Find where the given text appears and provide that cell's center as (x, y) coordinate. 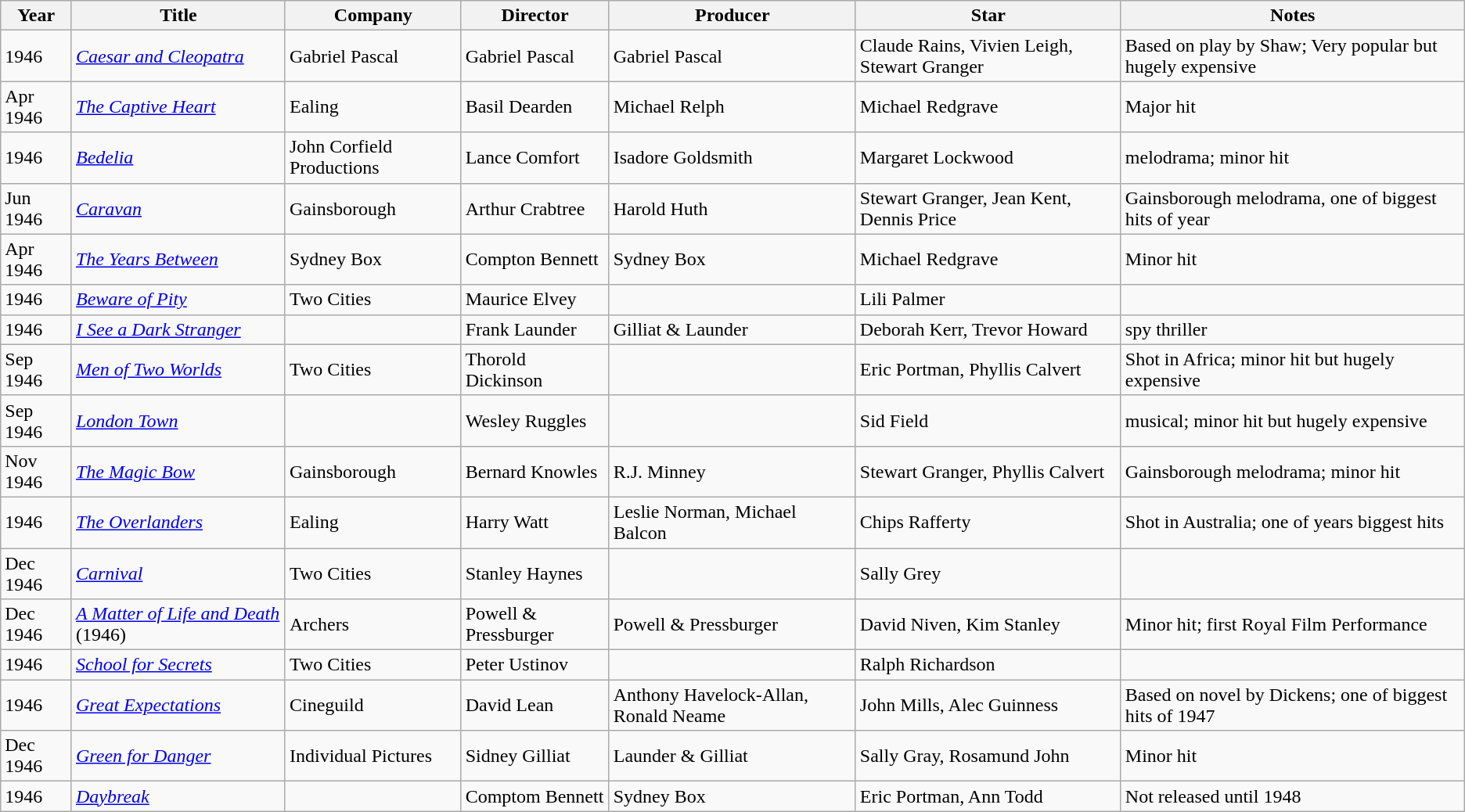
Shot in Australia; one of years biggest hits (1293, 523)
Nov 1946 (36, 471)
Bedelia (178, 158)
Lili Palmer (988, 300)
Anthony Havelock-Allan, Ronald Neame (732, 706)
Frank Launder (535, 329)
Great Expectations (178, 706)
Eric Portman, Phyllis Calvert (988, 369)
Sid Field (988, 421)
Title (178, 16)
The Overlanders (178, 523)
Stewart Granger, Phyllis Calvert (988, 471)
Major hit (1293, 106)
Isadore Goldsmith (732, 158)
Notes (1293, 16)
I See a Dark Stranger (178, 329)
John Mills, Alec Guinness (988, 706)
Caesar and Cleopatra (178, 56)
melodrama; minor hit (1293, 158)
Thorold Dickinson (535, 369)
John Corfield Productions (373, 158)
Lance Comfort (535, 158)
Gainsborough melodrama, one of biggest hits of year (1293, 208)
Gilliat & Launder (732, 329)
Beware of Pity (178, 300)
Gainsborough melodrama; minor hit (1293, 471)
The Magic Bow (178, 471)
Archers (373, 624)
Bernard Knowles (535, 471)
Basil Dearden (535, 106)
R.J. Minney (732, 471)
Caravan (178, 208)
Deborah Kerr, Trevor Howard (988, 329)
Harold Huth (732, 208)
David Lean (535, 706)
Minor hit; first Royal Film Performance (1293, 624)
Company (373, 16)
Sally Gray, Rosamund John (988, 756)
Year (36, 16)
Stanley Haynes (535, 573)
Star (988, 16)
London Town (178, 421)
Michael Relph (732, 106)
Individual Pictures (373, 756)
Shot in Africa; minor hit but hugely expensive (1293, 369)
Claude Rains, Vivien Leigh, Stewart Granger (988, 56)
Ralph Richardson (988, 665)
Cineguild (373, 706)
School for Secrets (178, 665)
Not released until 1948 (1293, 796)
A Matter of Life and Death (1946) (178, 624)
Based on play by Shaw; Very popular but hugely expensive (1293, 56)
musical; minor hit but hugely expensive (1293, 421)
Leslie Norman, Michael Balcon (732, 523)
Margaret Lockwood (988, 158)
Peter Ustinov (535, 665)
Green for Danger (178, 756)
Wesley Ruggles (535, 421)
Sidney Gilliat (535, 756)
spy thriller (1293, 329)
Daybreak (178, 796)
Harry Watt (535, 523)
David Niven, Kim Stanley (988, 624)
Stewart Granger, Jean Kent, Dennis Price (988, 208)
Chips Rafferty (988, 523)
Based on novel by Dickens; one of biggest hits of 1947 (1293, 706)
Carnival (178, 573)
Compton Bennett (535, 260)
Men of Two Worlds (178, 369)
Producer (732, 16)
Launder & Gilliat (732, 756)
Eric Portman, Ann Todd (988, 796)
Jun 1946 (36, 208)
Comptom Bennett (535, 796)
Director (535, 16)
The Captive Heart (178, 106)
The Years Between (178, 260)
Sally Grey (988, 573)
Maurice Elvey (535, 300)
Arthur Crabtree (535, 208)
